From the cell containing the given text, extract its center point as [x, y] coordinate. 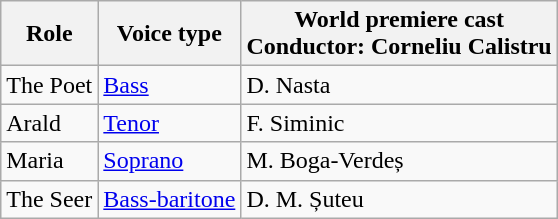
M. Boga-Verdeș [399, 161]
Tenor [170, 123]
D. Nasta [399, 85]
Bass [170, 85]
F. Siminic [399, 123]
D. M. Șuteu [399, 199]
World premiere castConductor: Corneliu Calistru [399, 34]
Bass-baritone [170, 199]
Arald [50, 123]
The Seer [50, 199]
Soprano [170, 161]
Voice type [170, 34]
The Poet [50, 85]
Role [50, 34]
Maria [50, 161]
